Determine the [x, y] coordinate at the center of the cell enclosing the given text.  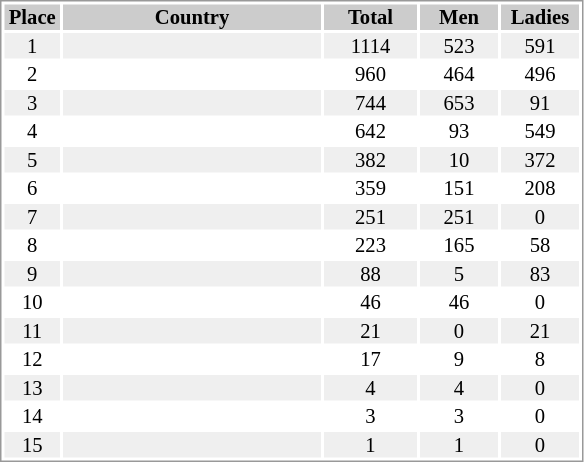
372 [540, 160]
223 [370, 245]
960 [370, 75]
208 [540, 189]
6 [32, 189]
744 [370, 103]
382 [370, 160]
Men [459, 17]
496 [540, 75]
165 [459, 245]
2 [32, 75]
1114 [370, 46]
15 [32, 445]
642 [370, 131]
11 [32, 331]
7 [32, 217]
591 [540, 46]
523 [459, 46]
93 [459, 131]
Place [32, 17]
88 [370, 274]
359 [370, 189]
12 [32, 359]
13 [32, 388]
14 [32, 417]
58 [540, 245]
653 [459, 103]
Country [192, 17]
549 [540, 131]
464 [459, 75]
91 [540, 103]
83 [540, 274]
Ladies [540, 17]
151 [459, 189]
Total [370, 17]
17 [370, 359]
